From the cell containing the given text, extract its center point as (X, Y) coordinate. 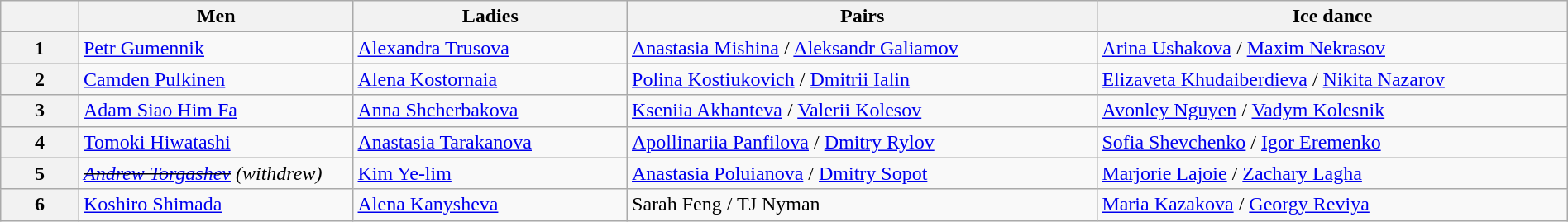
6 (40, 205)
Anna Shcherbakova (490, 111)
4 (40, 142)
Pairs (863, 17)
Adam Siao Him Fa (216, 111)
Kim Ye-lim (490, 173)
Anastasia Mishina / Aleksandr Galiamov (863, 48)
Alena Kanysheva (490, 205)
Elizaveta Khudaiberdieva / Nikita Nazarov (1332, 79)
Arina Ushakova / Maxim Nekrasov (1332, 48)
Men (216, 17)
Sarah Feng / TJ Nyman (863, 205)
Tomoki Hiwatashi (216, 142)
Petr Gumennik (216, 48)
Apollinariia Panfilova / Dmitry Rylov (863, 142)
5 (40, 173)
Alena Kostornaia (490, 79)
Marjorie Lajoie / Zachary Lagha (1332, 173)
Sofia Shevchenko / Igor Eremenko (1332, 142)
Andrew Torgashev (withdrew) (216, 173)
2 (40, 79)
3 (40, 111)
Anastasia Tarakanova (490, 142)
Avonley Nguyen / Vadym Kolesnik (1332, 111)
Camden Pulkinen (216, 79)
Anastasia Poluianova / Dmitry Sopot (863, 173)
Maria Kazakova / Georgy Reviya (1332, 205)
Ladies (490, 17)
1 (40, 48)
Ice dance (1332, 17)
Polina Kostiukovich / Dmitrii Ialin (863, 79)
Alexandra Trusova (490, 48)
Koshiro Shimada (216, 205)
Kseniia Akhanteva / Valerii Kolesov (863, 111)
